For the text-containing cell, return its midpoint in [x, y] coordinate format. 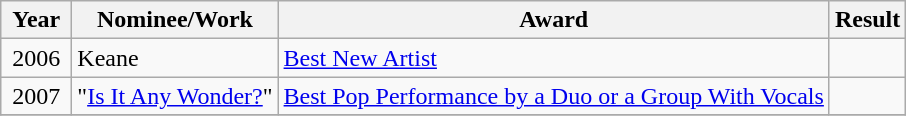
Best New Artist [554, 58]
Best Pop Performance by a Duo or a Group With Vocals [554, 96]
Result [867, 20]
2006 [36, 58]
Award [554, 20]
Year [36, 20]
Nominee/Work [175, 20]
Keane [175, 58]
2007 [36, 96]
"Is It Any Wonder?" [175, 96]
